Return the (x, y) coordinate for the center point of the cell that contains the specified text.  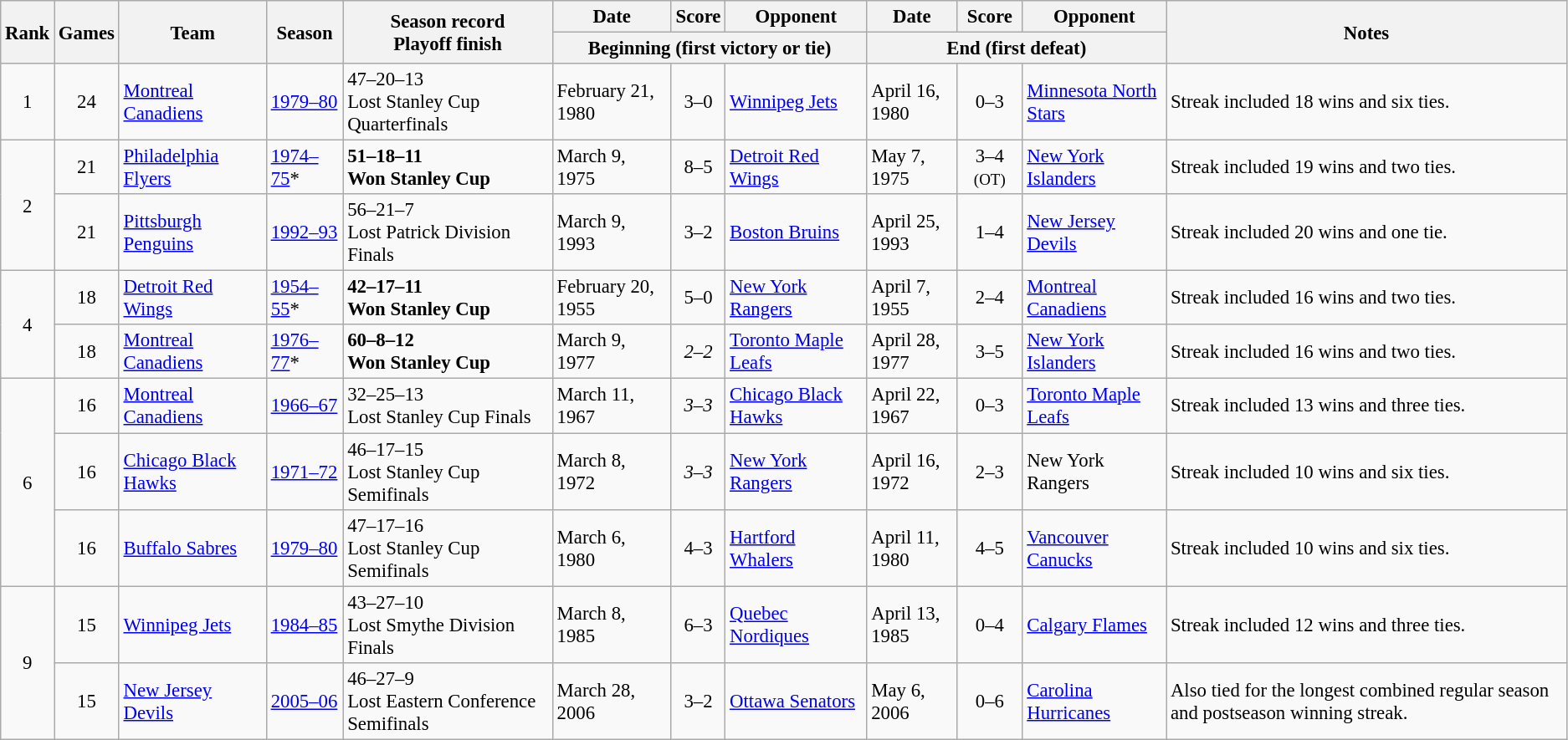
March 9, 1993 (612, 232)
47–17–16Lost Stanley Cup Semifinals (448, 548)
March 8, 1972 (612, 472)
1 (28, 102)
0–6 (990, 701)
Philadelphia Flyers (192, 167)
Calgary Flames (1094, 625)
Streak included 20 wins and one tie. (1367, 232)
2–2 (698, 351)
Minnesota North Stars (1094, 102)
1974–75* (305, 167)
March 9, 1977 (612, 351)
Buffalo Sabres (192, 548)
43–27–10Lost Smythe Division Finals (448, 625)
8–5 (698, 167)
April 7, 1955 (912, 298)
February 21, 1980 (612, 102)
April 16, 1972 (912, 472)
April 22, 1967 (912, 406)
Streak included 12 wins and three ties. (1367, 625)
May 7, 1975 (912, 167)
4 (28, 324)
April 11, 1980 (912, 548)
Beginning (first victory or tie) (710, 48)
4–3 (698, 548)
May 6, 2006 (912, 701)
4–5 (990, 548)
Vancouver Canucks (1094, 548)
3–5 (990, 351)
42–17–11Won Stanley Cup (448, 298)
3–0 (698, 102)
2–4 (990, 298)
3–4 (OT) (990, 167)
56–21–7Lost Patrick Division Finals (448, 232)
March 8, 1985 (612, 625)
Season recordPlayoff finish (448, 32)
6 (28, 482)
Notes (1367, 32)
1954–55* (305, 298)
Carolina Hurricanes (1094, 701)
1976–77* (305, 351)
1971–72 (305, 472)
Hartford Whalers (797, 548)
Season (305, 32)
47–20–13Lost Stanley Cup Quarterfinals (448, 102)
April 25, 1993 (912, 232)
Team (192, 32)
Streak included 19 wins and two ties. (1367, 167)
April 16, 1980 (912, 102)
0–4 (990, 625)
2 (28, 206)
Games (87, 32)
March 9, 1975 (612, 167)
Streak included 18 wins and six ties. (1367, 102)
Pittsburgh Penguins (192, 232)
Also tied for the longest combined regular season and postseason winning streak. (1367, 701)
51–18–11Won Stanley Cup (448, 167)
1966–67 (305, 406)
Streak included 13 wins and three ties. (1367, 406)
April 13, 1985 (912, 625)
2005–06 (305, 701)
1992–93 (305, 232)
February 20, 1955 (612, 298)
9 (28, 662)
March 11, 1967 (612, 406)
60–8–12Won Stanley Cup (448, 351)
6–3 (698, 625)
Rank (28, 32)
5–0 (698, 298)
Quebec Nordiques (797, 625)
46–27–9Lost Eastern Conference Semifinals (448, 701)
March 28, 2006 (612, 701)
Ottawa Senators (797, 701)
March 6, 1980 (612, 548)
2–3 (990, 472)
1–4 (990, 232)
End (first defeat) (1017, 48)
Boston Bruins (797, 232)
46–17–15Lost Stanley Cup Semifinals (448, 472)
1984–85 (305, 625)
April 28, 1977 (912, 351)
32–25–13Lost Stanley Cup Finals (448, 406)
24 (87, 102)
